Scan for the cell matching the given text and deliver its (x, y) coordinate at center. 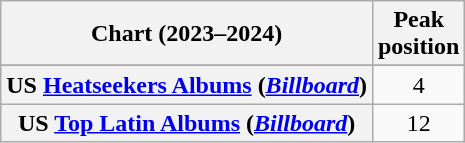
12 (418, 123)
US Top Latin Albums (Billboard) (187, 123)
4 (418, 85)
Peakposition (418, 34)
US Heatseekers Albums (Billboard) (187, 85)
Chart (2023–2024) (187, 34)
